From the cell containing the given text, extract its center point as [X, Y] coordinate. 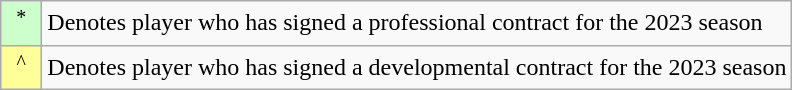
^ [22, 68]
Denotes player who has signed a professional contract for the 2023 season [417, 24]
* [22, 24]
Denotes player who has signed a developmental contract for the 2023 season [417, 68]
